Find where the given text appears and provide that cell's center as [X, Y] coordinate. 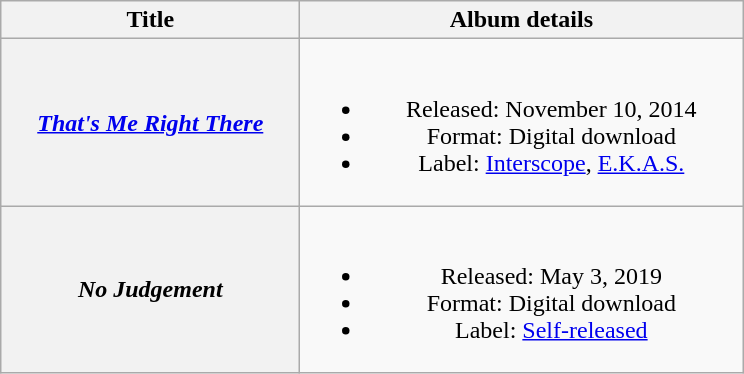
That's Me Right There [150, 122]
No Judgement [150, 290]
Released: November 10, 2014Format: Digital downloadLabel: Interscope, E.K.A.S. [522, 122]
Album details [522, 20]
Title [150, 20]
Released: May 3, 2019Format: Digital downloadLabel: Self-released [522, 290]
